For the text-containing cell, return its midpoint in (X, Y) coordinate format. 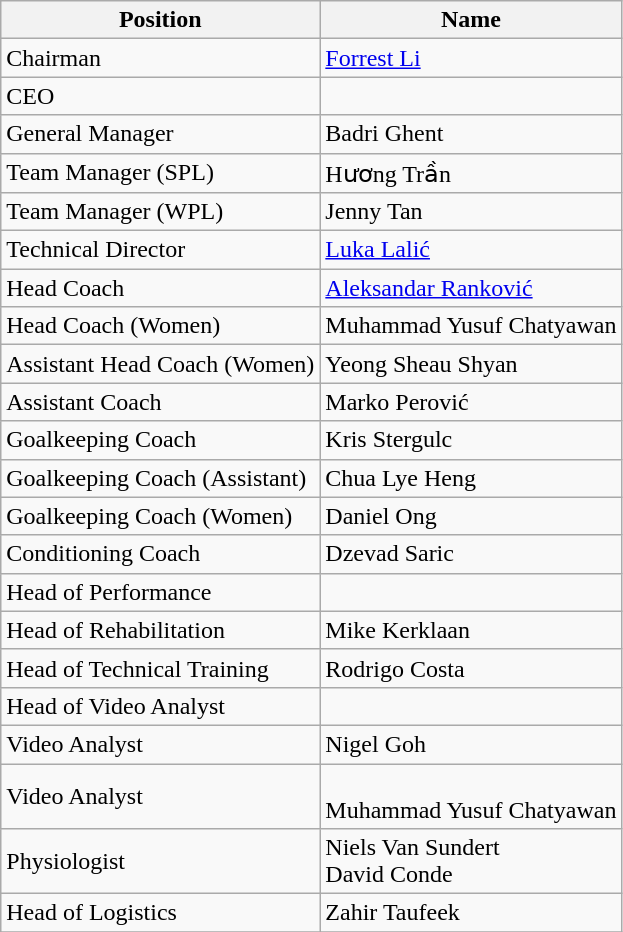
Luka Lalić (471, 250)
Team Manager (SPL) (160, 173)
Niels Van Sundert David Conde (471, 862)
Position (160, 20)
General Manager (160, 134)
Technical Director (160, 250)
Hương Trần (471, 173)
Goalkeeping Coach (Assistant) (160, 478)
Team Manager (WPL) (160, 212)
Name (471, 20)
Marko Perović (471, 402)
Dzevad Saric (471, 554)
Assistant Coach (160, 402)
Chua Lye Heng (471, 478)
Nigel Goh (471, 744)
Physiologist (160, 862)
Head Coach (160, 288)
Head of Performance (160, 592)
Mike Kerklaan (471, 630)
Goalkeeping Coach (160, 440)
Assistant Head Coach (Women) (160, 364)
Chairman (160, 58)
Kris Stergulc (471, 440)
Badri Ghent (471, 134)
Forrest Li (471, 58)
Head Coach (Women) (160, 326)
Head of Technical Training (160, 668)
CEO (160, 96)
Rodrigo Costa (471, 668)
Goalkeeping Coach (Women) (160, 516)
Daniel Ong (471, 516)
Head of Rehabilitation (160, 630)
Conditioning Coach (160, 554)
Head of Logistics (160, 913)
Zahir Taufeek (471, 913)
Yeong Sheau Shyan (471, 364)
Head of Video Analyst (160, 706)
Aleksandar Ranković (471, 288)
Jenny Tan (471, 212)
